Return the [x, y] coordinate for the center point of the cell that contains the specified text.  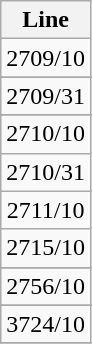
2709/10 [46, 58]
2756/10 [46, 286]
2715/10 [46, 248]
2710/31 [46, 172]
3724/10 [46, 324]
2709/31 [46, 96]
2710/10 [46, 134]
Line [46, 20]
2711/10 [46, 210]
